Provide the (X, Y) coordinate of the cell's center where the given text is located.  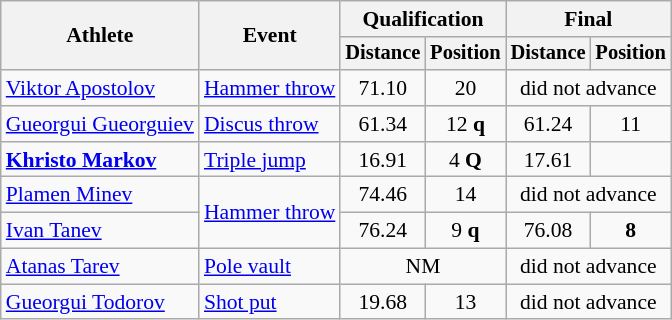
19.68 (382, 302)
Shot put (270, 302)
Khristo Markov (100, 160)
Event (270, 36)
Plamen Minev (100, 195)
16.91 (382, 160)
4 Q (465, 160)
9 q (465, 231)
20 (465, 88)
Gueorgui Gueorguiev (100, 124)
Ivan Tanev (100, 231)
Triple jump (270, 160)
Gueorgui Todorov (100, 302)
Pole vault (270, 267)
76.24 (382, 231)
Qualification (422, 19)
12 q (465, 124)
61.24 (548, 124)
61.34 (382, 124)
76.08 (548, 231)
74.46 (382, 195)
17.61 (548, 160)
71.10 (382, 88)
Atanas Tarev (100, 267)
Athlete (100, 36)
Discus throw (270, 124)
8 (631, 231)
NM (422, 267)
11 (631, 124)
14 (465, 195)
13 (465, 302)
Final (588, 19)
Viktor Apostolov (100, 88)
